Extract the (X, Y) coordinate from the center of the cell holding the provided text.  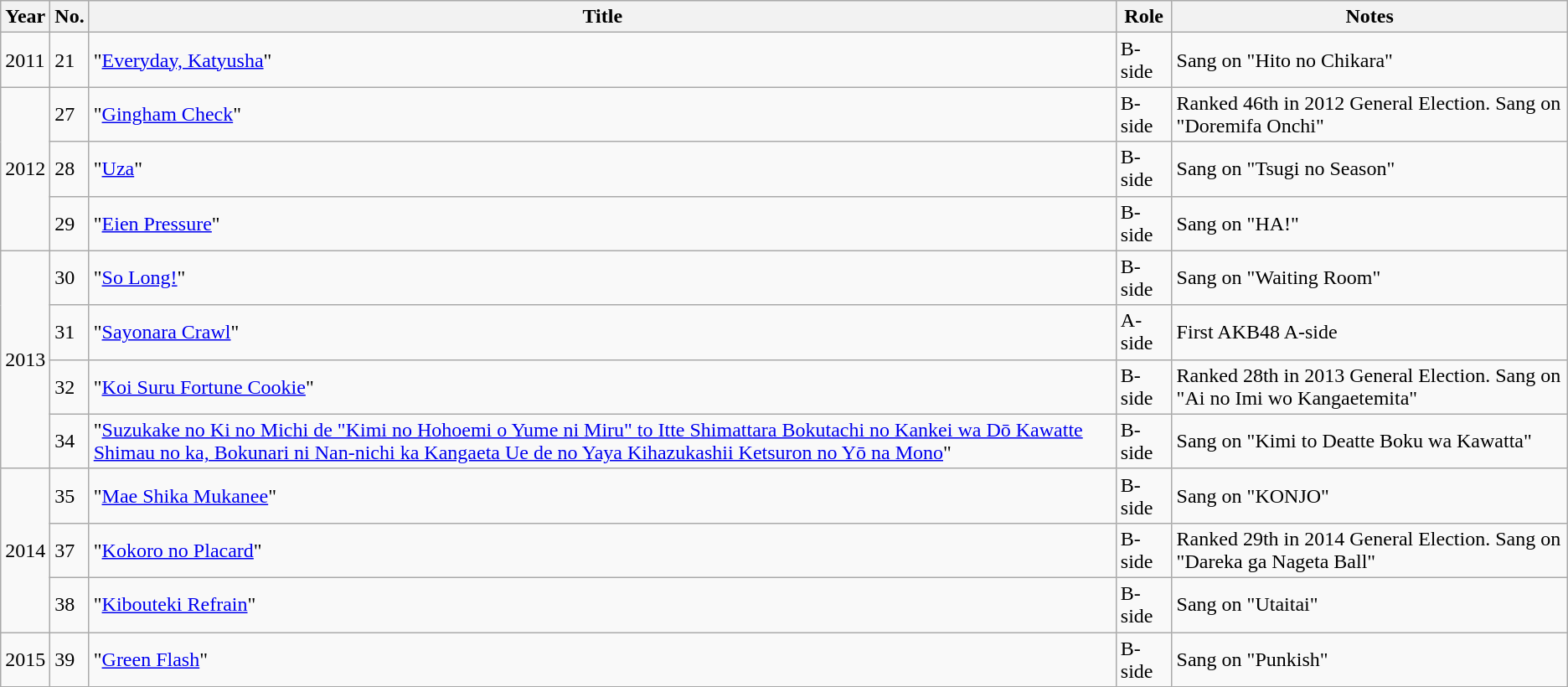
A-side (1144, 332)
Ranked 29th in 2014 General Election. Sang on "Dareka ga Nageta Ball" (1369, 550)
"So Long!" (602, 278)
"Eien Pressure" (602, 223)
Sang on "Hito no Chikara" (1369, 60)
30 (70, 278)
28 (70, 169)
"Koi Suru Fortune Cookie" (602, 387)
35 (70, 496)
Sang on "Tsugi no Season" (1369, 169)
"Everyday, Katyusha" (602, 60)
32 (70, 387)
31 (70, 332)
2011 (25, 60)
27 (70, 114)
Sang on "KONJO" (1369, 496)
38 (70, 605)
"Kibouteki Refrain" (602, 605)
2012 (25, 169)
Ranked 28th in 2013 General Election. Sang on "Ai no Imi wo Kangaetemita" (1369, 387)
Sang on "Punkish" (1369, 659)
29 (70, 223)
2014 (25, 550)
21 (70, 60)
"Sayonara Crawl" (602, 332)
"Kokoro no Placard" (602, 550)
"Mae Shika Mukanee" (602, 496)
Title (602, 17)
Sang on "Kimi to Deatte Boku wa Kawatta" (1369, 441)
2015 (25, 659)
Sang on "Waiting Room" (1369, 278)
"Gingham Check" (602, 114)
39 (70, 659)
No. (70, 17)
First AKB48 A-side (1369, 332)
34 (70, 441)
37 (70, 550)
"Green Flash" (602, 659)
Year (25, 17)
Sang on "HA!" (1369, 223)
Sang on "Utaitai" (1369, 605)
Ranked 46th in 2012 General Election. Sang on "Doremifa Onchi" (1369, 114)
Notes (1369, 17)
"Uza" (602, 169)
2013 (25, 359)
Role (1144, 17)
